Identify which cell holds the provided text, then report its (X, Y) central coordinate. 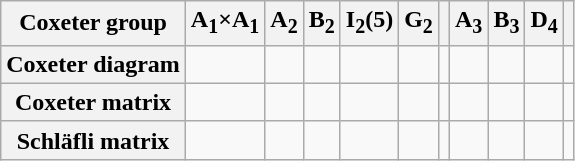
B3 (506, 23)
A1×A1 (224, 23)
A3 (468, 23)
Coxeter group (94, 23)
Schläfli matrix (94, 140)
B2 (322, 23)
I2(5) (369, 23)
Coxeter diagram (94, 64)
A2 (284, 23)
G2 (419, 23)
D4 (544, 23)
Coxeter matrix (94, 102)
